Scan for the cell matching the given text and deliver its (X, Y) coordinate at center. 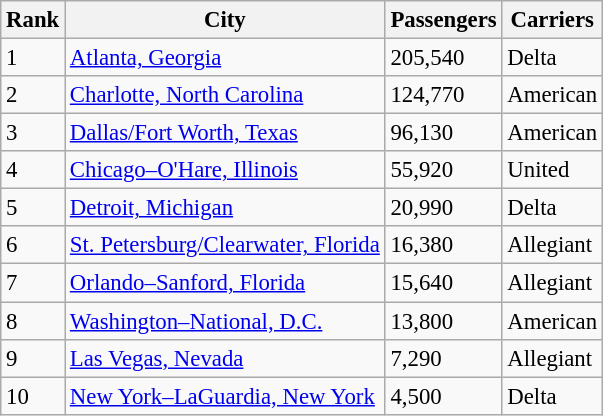
2 (33, 95)
1 (33, 58)
Washington–National, D.C. (226, 321)
City (226, 20)
124,770 (444, 95)
Orlando–Sanford, Florida (226, 283)
7 (33, 283)
Atlanta, Georgia (226, 58)
St. Petersburg/Clearwater, Florida (226, 245)
New York–LaGuardia, New York (226, 396)
205,540 (444, 58)
15,640 (444, 283)
16,380 (444, 245)
7,290 (444, 358)
United (552, 170)
4 (33, 170)
13,800 (444, 321)
4,500 (444, 396)
Rank (33, 20)
Las Vegas, Nevada (226, 358)
8 (33, 321)
Dallas/Fort Worth, Texas (226, 133)
6 (33, 245)
96,130 (444, 133)
9 (33, 358)
55,920 (444, 170)
3 (33, 133)
Detroit, Michigan (226, 208)
Charlotte, North Carolina (226, 95)
Chicago–O'Hare, Illinois (226, 170)
20,990 (444, 208)
Carriers (552, 20)
10 (33, 396)
5 (33, 208)
Passengers (444, 20)
